Pinpoint the cell where the given text exists, returning its (X, Y) midpoint coordinate. 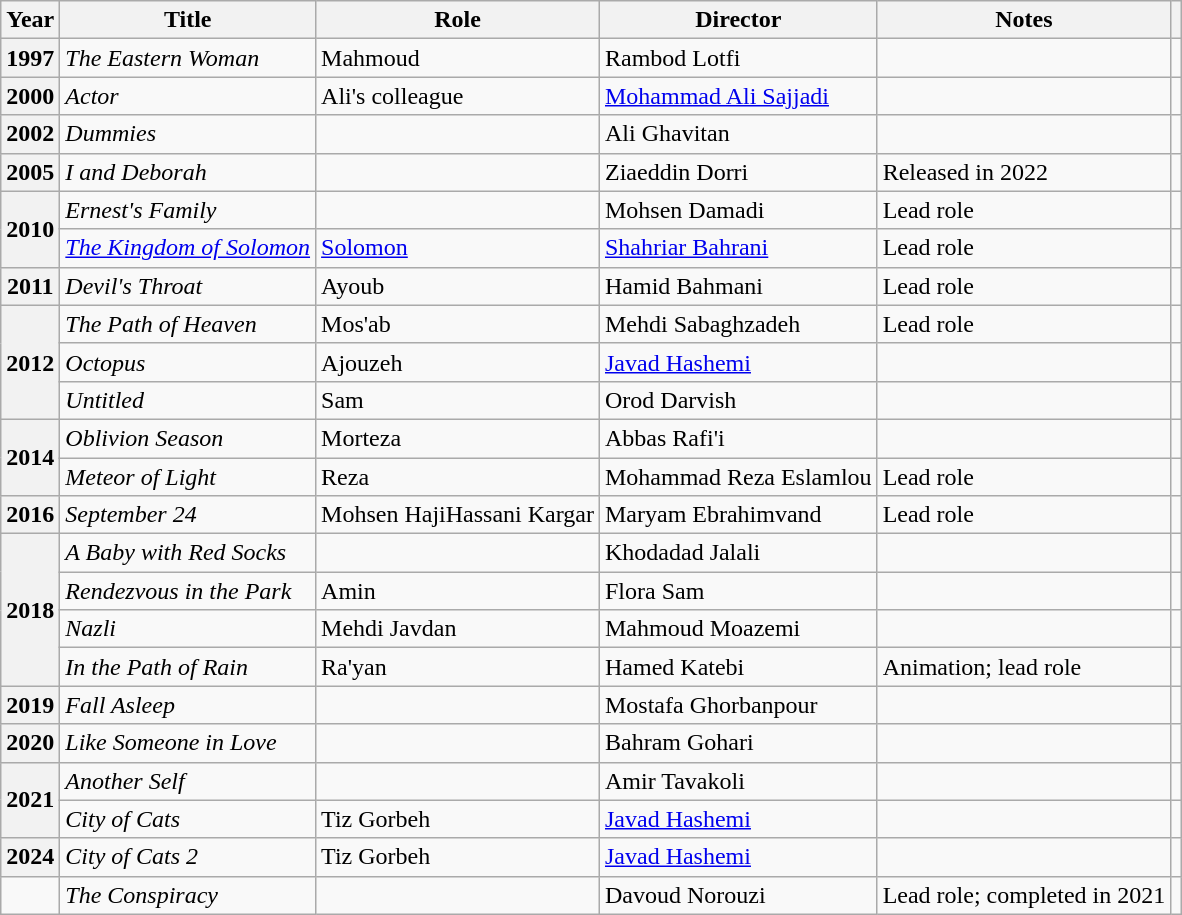
The Eastern Woman (188, 58)
Untitled (188, 400)
Mehdi Javdan (458, 629)
Rambod Lotfi (738, 58)
Morteza (458, 438)
The Conspiracy (188, 895)
Ziaeddin Dorri (738, 172)
Mostafa Ghorbanpour (738, 705)
2002 (30, 134)
2024 (30, 857)
2012 (30, 362)
Role (458, 20)
Solomon (458, 248)
Khodadad Jalali (738, 553)
Released in 2022 (1024, 172)
The Kingdom of Solomon (188, 248)
Ra'yan (458, 667)
Oblivion Season (188, 438)
Hamed Katebi (738, 667)
Lead role; completed in 2021 (1024, 895)
Devil's Throat (188, 286)
Year (30, 20)
Rendezvous in the Park (188, 591)
2014 (30, 457)
Amin (458, 591)
Amir Tavakoli (738, 781)
Maryam Ebrahimvand (738, 515)
1997 (30, 58)
The Path of Heaven (188, 324)
2005 (30, 172)
Like Someone in Love (188, 743)
September 24 (188, 515)
Shahriar Bahrani (738, 248)
Bahram Gohari (738, 743)
Abbas Rafi'i (738, 438)
Mohammad Ali Sajjadi (738, 96)
Director (738, 20)
2020 (30, 743)
Hamid Bahmani (738, 286)
Mohsen HajiHassani Kargar (458, 515)
2019 (30, 705)
Ali's colleague (458, 96)
A Baby with Red Socks (188, 553)
Davoud Norouzi (738, 895)
Ali Ghavitan (738, 134)
Another Self (188, 781)
Sam (458, 400)
Dummies (188, 134)
Ernest's Family (188, 210)
Mos'ab (458, 324)
Meteor of Light (188, 477)
Mahmoud Moazemi (738, 629)
Notes (1024, 20)
Mohammad Reza Eslamlou (738, 477)
Reza (458, 477)
Animation; lead role (1024, 667)
I and Deborah (188, 172)
Octopus (188, 362)
Ajouzeh (458, 362)
Flora Sam (738, 591)
2021 (30, 800)
Mehdi Sabaghzadeh (738, 324)
2016 (30, 515)
2010 (30, 229)
Nazli (188, 629)
Ayoub (458, 286)
Actor (188, 96)
2000 (30, 96)
2018 (30, 610)
Mohsen Damadi (738, 210)
City of Cats 2 (188, 857)
Fall Asleep (188, 705)
In the Path of Rain (188, 667)
Mahmoud (458, 58)
2011 (30, 286)
Orod Darvish (738, 400)
City of Cats (188, 819)
Title (188, 20)
